Provide the [x, y] coordinate of the cell's center where the given text is located.  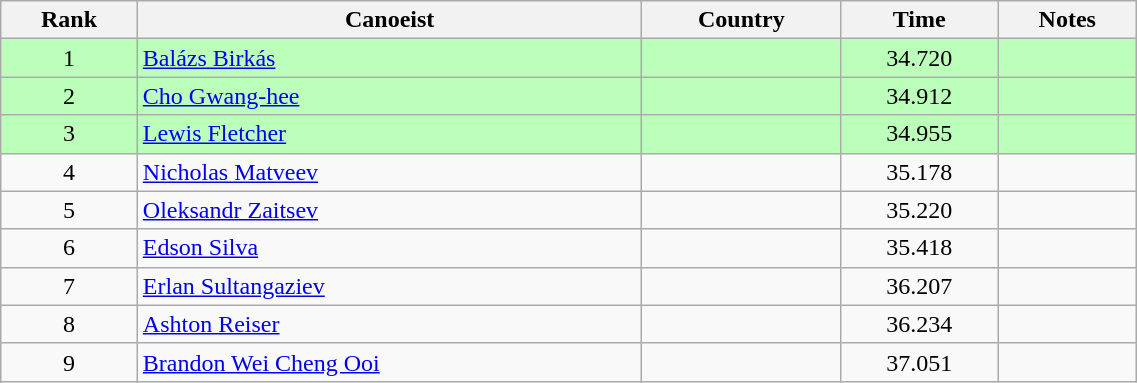
7 [70, 286]
6 [70, 248]
35.418 [920, 248]
2 [70, 96]
36.234 [920, 324]
Erlan Sultangaziev [390, 286]
Lewis Fletcher [390, 134]
5 [70, 210]
3 [70, 134]
Brandon Wei Cheng Ooi [390, 362]
1 [70, 58]
8 [70, 324]
34.720 [920, 58]
Rank [70, 20]
Canoeist [390, 20]
36.207 [920, 286]
4 [70, 172]
Notes [1068, 20]
35.178 [920, 172]
Balázs Birkás [390, 58]
Oleksandr Zaitsev [390, 210]
Ashton Reiser [390, 324]
Cho Gwang-hee [390, 96]
35.220 [920, 210]
9 [70, 362]
Edson Silva [390, 248]
37.051 [920, 362]
Nicholas Matveev [390, 172]
34.912 [920, 96]
Time [920, 20]
Country [742, 20]
34.955 [920, 134]
